Return [x, y] of the center of cell containing provided text 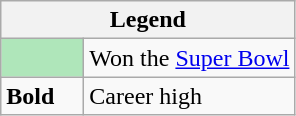
Bold [42, 96]
Legend [148, 20]
Career high [190, 96]
Won the Super Bowl [190, 58]
